Capture the cell that displays the provided text and extract its (x, y) central coordinate. 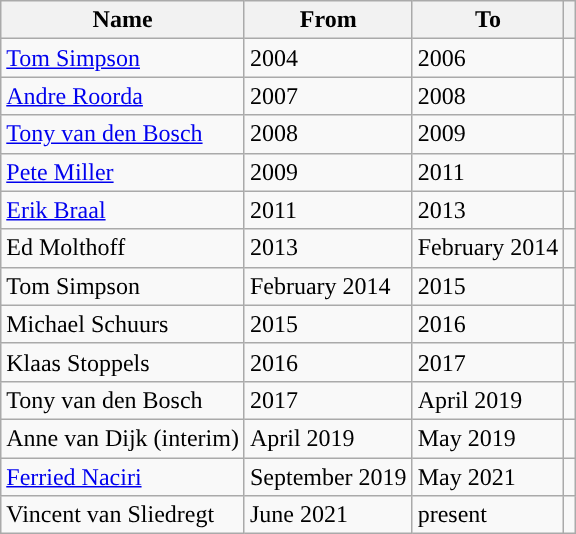
Klaas Stoppels (123, 362)
Name (123, 20)
Andre Roorda (123, 96)
Ed Molthoff (123, 248)
Michael Schuurs (123, 324)
Vincent van Sliedregt (123, 515)
May 2021 (488, 477)
May 2019 (488, 438)
2004 (328, 58)
Pete Miller (123, 172)
From (328, 20)
To (488, 20)
2006 (488, 58)
Erik Braal (123, 210)
2007 (328, 96)
June 2021 (328, 515)
Anne van Dijk (interim) (123, 438)
September 2019 (328, 477)
present (488, 515)
Ferried Naciri (123, 477)
